Determine the [X, Y] coordinate at the center of the cell enclosing the given text.  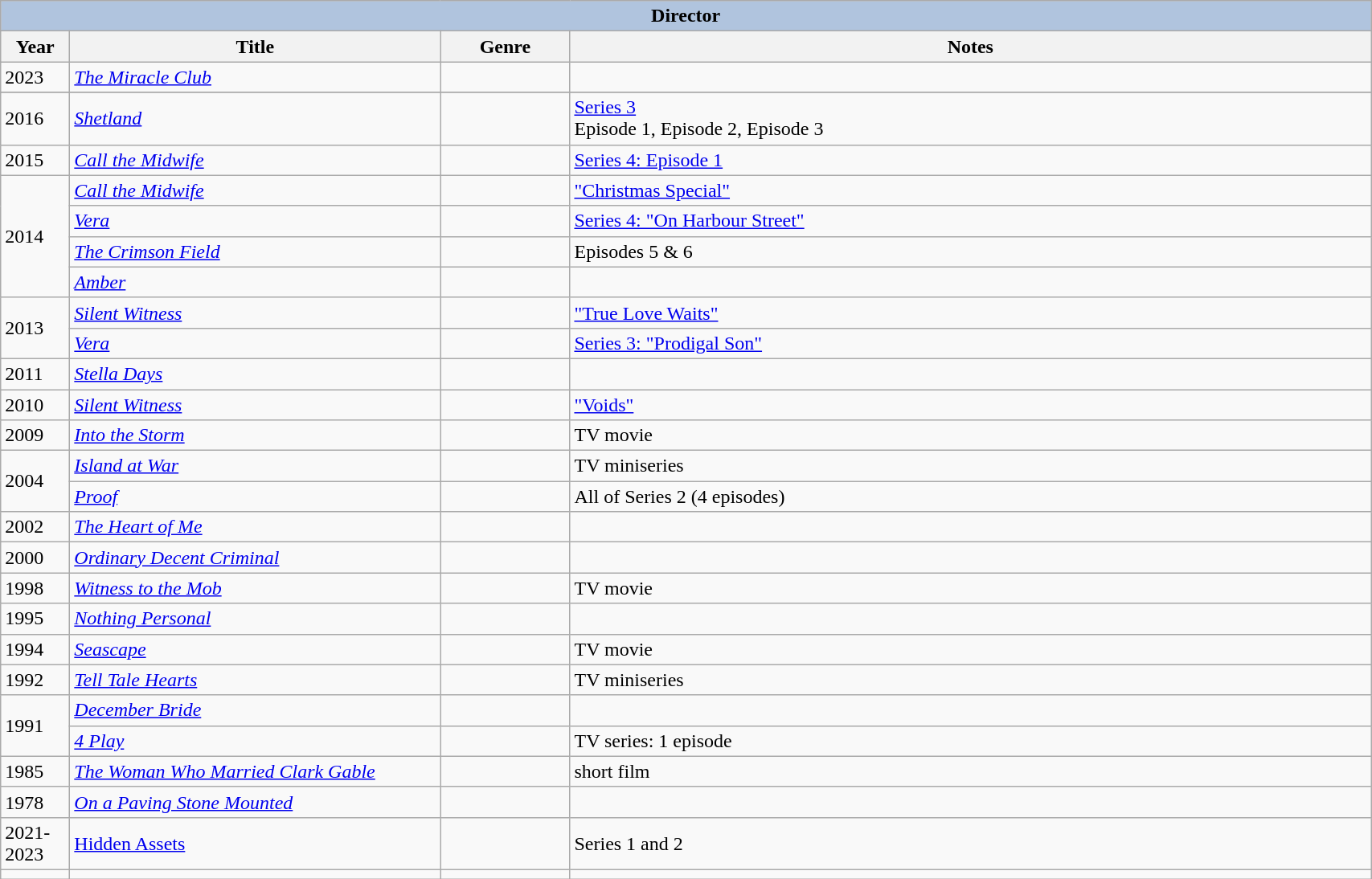
1992 [35, 680]
Notes [971, 47]
TV series: 1 episode [971, 741]
Year [35, 47]
Series 1 and 2 [971, 844]
2002 [35, 527]
Series 3Episode 1, Episode 2, Episode 3 [971, 119]
"Voids" [971, 404]
"True Love Waits" [971, 313]
2013 [35, 328]
The Crimson Field [256, 251]
1995 [35, 619]
Island at War [256, 466]
2009 [35, 435]
Ordinary Decent Criminal [256, 558]
Episodes 5 & 6 [971, 251]
December Bride [256, 710]
1998 [35, 588]
The Woman Who Married Clark Gable [256, 771]
Tell Tale Hearts [256, 680]
"Christmas Special" [971, 190]
short film [971, 771]
Stella Days [256, 374]
Amber [256, 282]
All of Series 2 (4 episodes) [971, 497]
1994 [35, 649]
2021-2023 [35, 844]
2016 [35, 119]
2000 [35, 558]
2023 [35, 77]
Genre [505, 47]
Shetland [256, 119]
Seascape [256, 649]
Series 3: "Prodigal Son" [971, 343]
Director [686, 16]
The Heart of Me [256, 527]
2015 [35, 160]
1985 [35, 771]
Into the Storm [256, 435]
2011 [35, 374]
On a Paving Stone Mounted [256, 802]
4 Play [256, 741]
Proof [256, 497]
The Miracle Club [256, 77]
1991 [35, 726]
Title [256, 47]
2010 [35, 404]
Witness to the Mob [256, 588]
1978 [35, 802]
Hidden Assets [256, 844]
Series 4: Episode 1 [971, 160]
Nothing Personal [256, 619]
2004 [35, 481]
Series 4: "On Harbour Street" [971, 221]
2014 [35, 236]
